Search for the cell housing the specified text and yield its [X, Y] center coordinate. 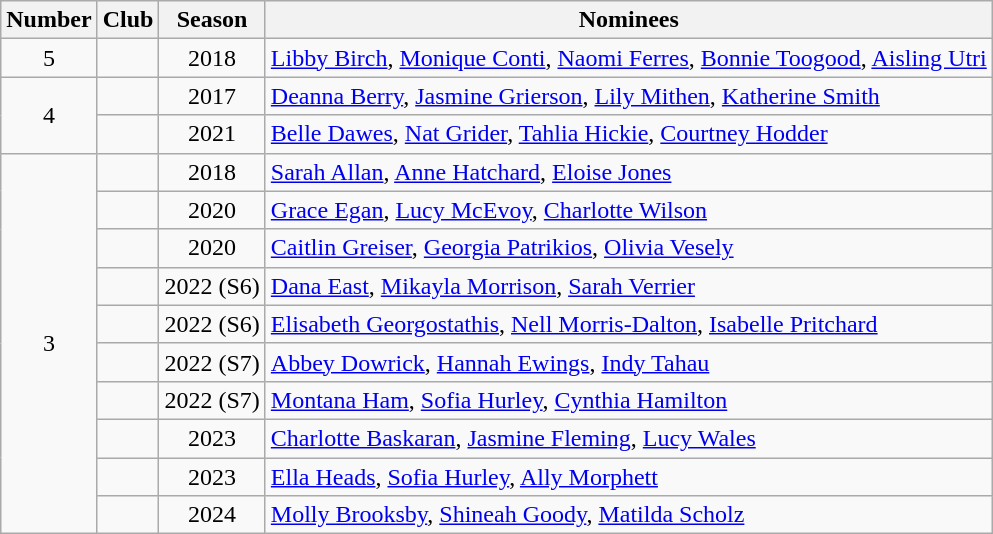
Elisabeth Georgostathis, Nell Morris-Dalton, Isabelle Pritchard [628, 324]
5 [49, 58]
Sarah Allan, Anne Hatchard, Eloise Jones [628, 172]
3 [49, 344]
Caitlin Greiser, Georgia Patrikios, Olivia Vesely [628, 248]
Ella Heads, Sofia Hurley, Ally Morphett [628, 477]
Nominees [628, 20]
Deanna Berry, Jasmine Grierson, Lily Mithen, Katherine Smith [628, 96]
Belle Dawes, Nat Grider, Tahlia Hickie, Courtney Hodder [628, 134]
Season [212, 20]
4 [49, 115]
Number [49, 20]
Charlotte Baskaran, Jasmine Fleming, Lucy Wales [628, 438]
2021 [212, 134]
2017 [212, 96]
Dana East, Mikayla Morrison, Sarah Verrier [628, 286]
Montana Ham, Sofia Hurley, Cynthia Hamilton [628, 400]
Molly Brooksby, Shineah Goody, Matilda Scholz [628, 515]
Grace Egan, Lucy McEvoy, Charlotte Wilson [628, 210]
Abbey Dowrick, Hannah Ewings, Indy Tahau [628, 362]
Libby Birch, Monique Conti, Naomi Ferres, Bonnie Toogood, Aisling Utri [628, 58]
2024 [212, 515]
Club [128, 20]
